From the cell containing the given text, extract its center point as [x, y] coordinate. 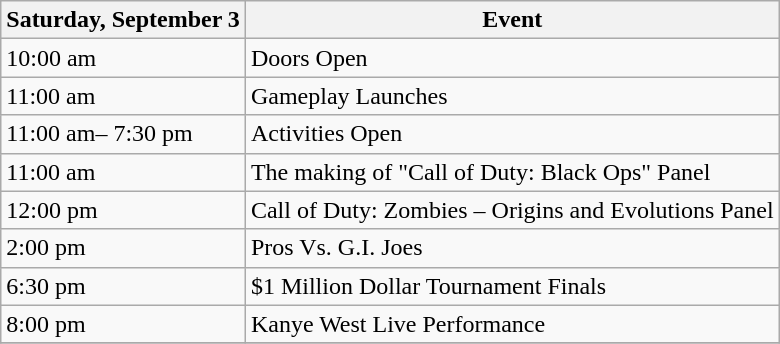
Saturday, September 3 [124, 20]
8:00 pm [124, 324]
The making of "Call of Duty: Black Ops" Panel [512, 172]
2:00 pm [124, 248]
Gameplay Launches [512, 96]
6:30 pm [124, 286]
10:00 am [124, 58]
Kanye West Live Performance [512, 324]
Event [512, 20]
$1 Million Dollar Tournament Finals [512, 286]
Call of Duty: Zombies – Origins and Evolutions Panel [512, 210]
Pros Vs. G.I. Joes [512, 248]
Doors Open [512, 58]
12:00 pm [124, 210]
11:00 am– 7:30 pm [124, 134]
Activities Open [512, 134]
